Return (X, Y) of the center of cell containing provided text 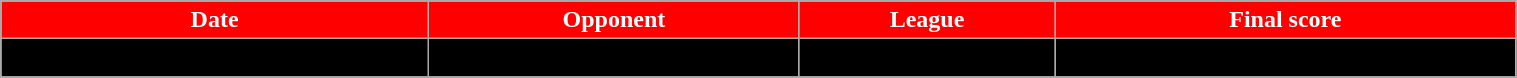
Opponent (614, 20)
September 23 (215, 58)
Final score (1286, 20)
IIHF (926, 58)
Team Japan (614, 58)
League (926, 20)
3-0, Wisconsin (1286, 58)
Date (215, 20)
